Provide the (X, Y) coordinate of the cell's center where the given text is located.  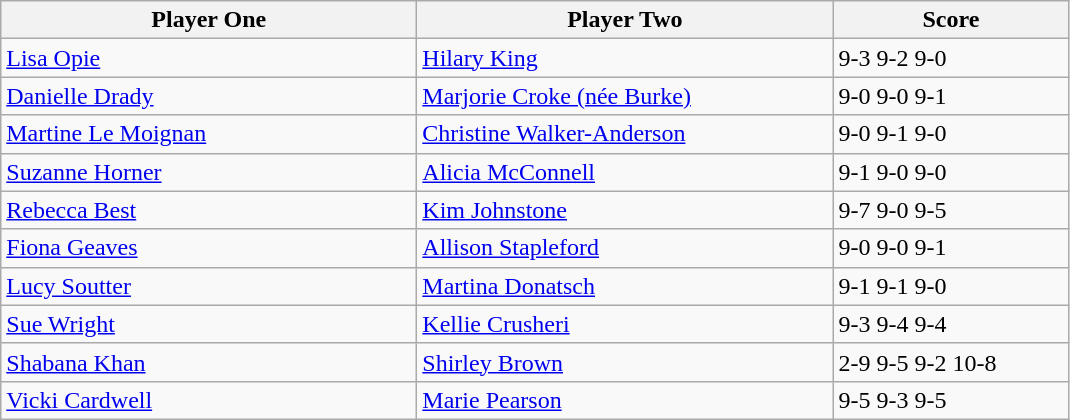
2-9 9-5 9-2 10-8 (951, 362)
Shirley Brown (625, 362)
Score (951, 20)
9-1 9-0 9-0 (951, 172)
9-0 9-1 9-0 (951, 134)
Marie Pearson (625, 400)
Hilary King (625, 58)
Marjorie Croke (née Burke) (625, 96)
Alicia McConnell (625, 172)
9-7 9-0 9-5 (951, 210)
Shabana Khan (209, 362)
Lucy Soutter (209, 286)
Martine Le Moignan (209, 134)
9-5 9-3 9-5 (951, 400)
Lisa Opie (209, 58)
9-1 9-1 9-0 (951, 286)
Sue Wright (209, 324)
Fiona Geaves (209, 248)
Kellie Crusheri (625, 324)
9-3 9-2 9-0 (951, 58)
9-3 9-4 9-4 (951, 324)
Suzanne Horner (209, 172)
Player One (209, 20)
Martina Donatsch (625, 286)
Kim Johnstone (625, 210)
Danielle Drady (209, 96)
Rebecca Best (209, 210)
Allison Stapleford (625, 248)
Player Two (625, 20)
Christine Walker-Anderson (625, 134)
Vicki Cardwell (209, 400)
